Capture the cell that displays the provided text and extract its [X, Y] central coordinate. 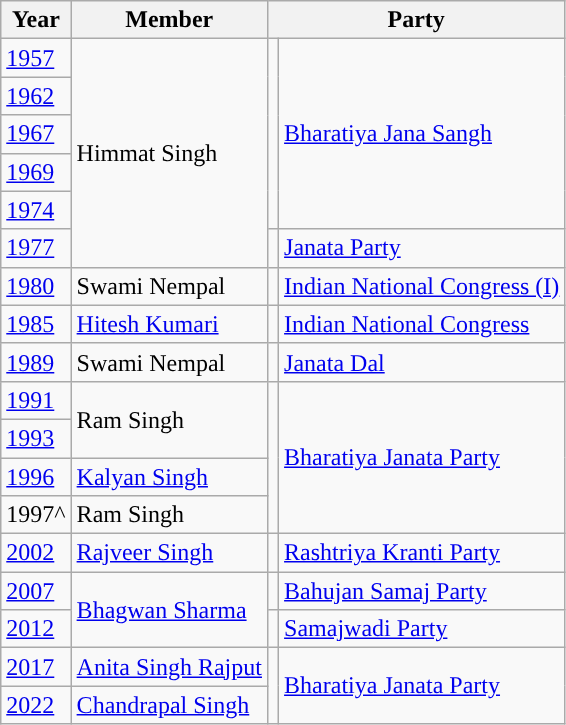
1996 [36, 477]
Kalyan Singh [169, 477]
1980 [36, 286]
1991 [36, 400]
2007 [36, 591]
Bahujan Samaj Party [422, 591]
Chandrapal Singh [169, 705]
Samajwadi Party [422, 629]
1989 [36, 362]
2022 [36, 705]
1997^ [36, 515]
1974 [36, 210]
Hitesh Kumari [169, 324]
Janata Party [422, 248]
Janata Dal [422, 362]
Party [416, 20]
2002 [36, 553]
1985 [36, 324]
Rashtriya Kranti Party [422, 553]
Anita Singh Rajput [169, 667]
2012 [36, 629]
Bharatiya Jana Sangh [422, 134]
Bhagwan Sharma [169, 610]
1993 [36, 438]
Member [169, 20]
Indian National Congress [422, 324]
Year [36, 20]
1977 [36, 248]
1962 [36, 96]
1967 [36, 134]
2017 [36, 667]
Indian National Congress (I) [422, 286]
Rajveer Singh [169, 553]
1957 [36, 58]
Himmat Singh [169, 153]
1969 [36, 172]
